Locate the cell with the specified text and output its [x, y] center coordinate. 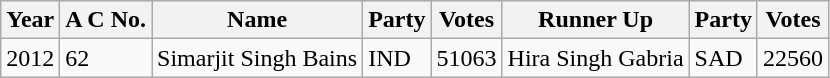
2012 [30, 58]
SAD [723, 58]
Simarjit Singh Bains [258, 58]
Runner Up [596, 20]
Name [258, 20]
62 [106, 58]
Year [30, 20]
51063 [466, 58]
IND [397, 58]
22560 [792, 58]
A C No. [106, 20]
Hira Singh Gabria [596, 58]
